Output the (X, Y) coordinate of the center of the cell containing the given text.  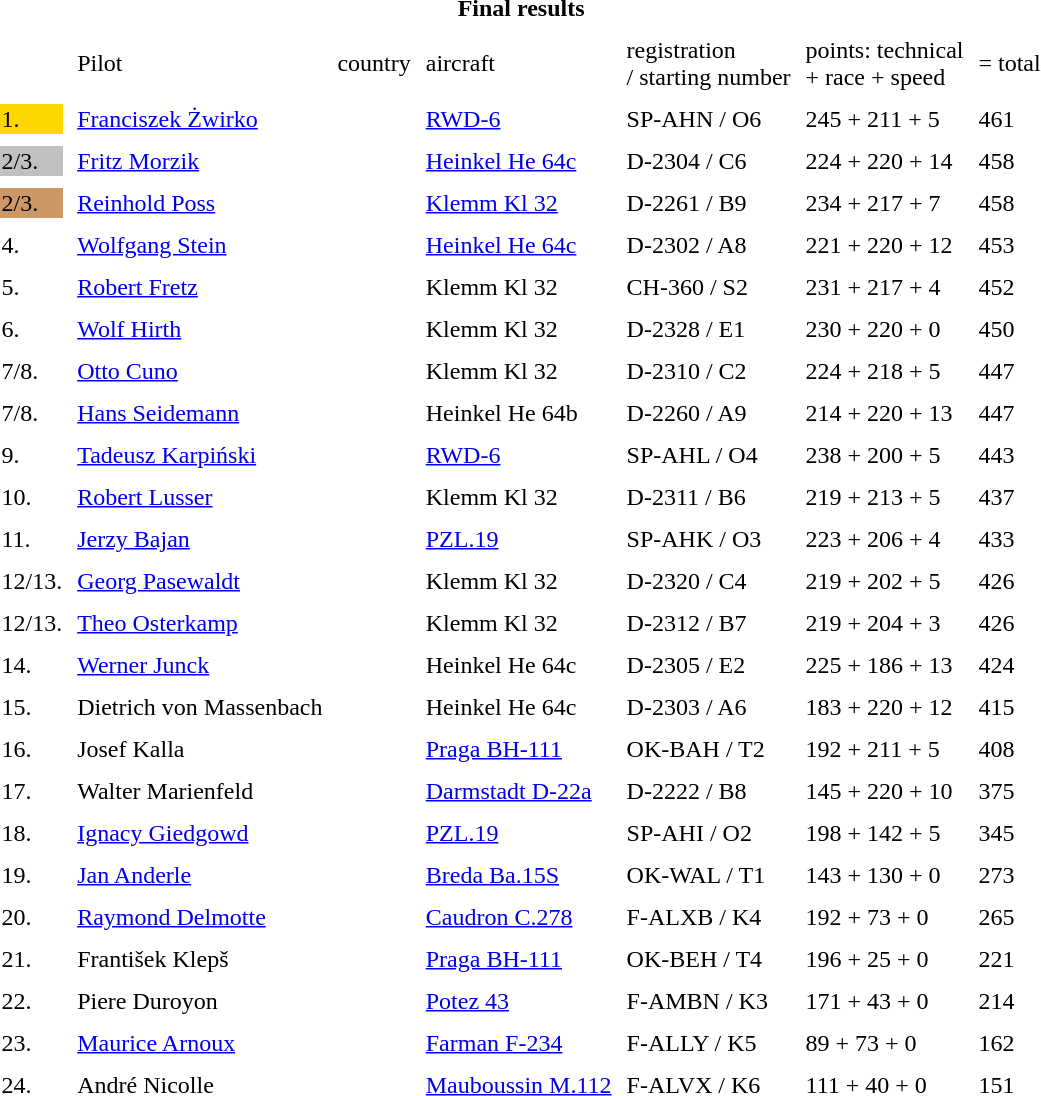
171 + 43 + 0 (884, 1001)
D-2302 / A8 (708, 245)
1. (32, 119)
Otto Cuno (200, 371)
F-ALXB / K4 (708, 917)
10. (32, 497)
219 + 213 + 5 (884, 497)
225 + 186 + 13 (884, 665)
Pilot (200, 64)
4. (32, 245)
Breda Ba.15S (518, 875)
196 + 25 + 0 (884, 959)
Reinhold Poss (200, 203)
198 + 142 + 5 (884, 833)
F-AMBN / K3 (708, 1001)
223 + 206 + 4 (884, 539)
245 + 211 + 5 (884, 119)
183 + 220 + 12 (884, 707)
192 + 73 + 0 (884, 917)
6. (32, 329)
23. (32, 1043)
Jerzy Bajan (200, 539)
D-2261 / B9 (708, 203)
221 + 220 + 12 (884, 245)
Ignacy Giedgowd (200, 833)
9. (32, 455)
192 + 211 + 5 (884, 749)
219 + 204 + 3 (884, 623)
89 + 73 + 0 (884, 1043)
231 + 217 + 4 (884, 287)
D-2222 / B8 (708, 791)
Darmstadt D-22a (518, 791)
SP-AHK / O3 (708, 539)
Hans Seidemann (200, 413)
11. (32, 539)
224 + 220 + 14 (884, 161)
SP-AHL / O4 (708, 455)
D-2320 / C4 (708, 581)
aircraft (518, 64)
CH-360 / S2 (708, 287)
18. (32, 833)
Wolf Hirth (200, 329)
14. (32, 665)
21. (32, 959)
F-ALLY / K5 (708, 1043)
Maurice Arnoux (200, 1043)
Werner Junck (200, 665)
224 + 218 + 5 (884, 371)
D-2303 / A6 (708, 707)
OK-WAL / T1 (708, 875)
5. (32, 287)
SP-AHN / O6 (708, 119)
František Klepš (200, 959)
Piere Duroyon (200, 1001)
Walter Marienfeld (200, 791)
Robert Fretz (200, 287)
Caudron C.278 (518, 917)
Tadeusz Karpiński (200, 455)
points: technical + race + speed (884, 64)
Franciszek Żwirko (200, 119)
D-2328 / E1 (708, 329)
Heinkel He 64b (518, 413)
19. (32, 875)
D-2305 / E2 (708, 665)
234 + 217 + 7 (884, 203)
15. (32, 707)
Dietrich von Massenbach (200, 707)
D-2260 / A9 (708, 413)
Potez 43 (518, 1001)
238 + 200 + 5 (884, 455)
219 + 202 + 5 (884, 581)
Raymond Delmotte (200, 917)
OK-BAH / T2 (708, 749)
Theo Osterkamp (200, 623)
20. (32, 917)
SP-AHI / O2 (708, 833)
22. (32, 1001)
145 + 220 + 10 (884, 791)
D-2310 / C2 (708, 371)
Wolfgang Stein (200, 245)
OK-BEH / T4 (708, 959)
D-2311 / B6 (708, 497)
Georg Pasewaldt (200, 581)
registration / starting number (708, 64)
D-2312 / B7 (708, 623)
country (374, 64)
214 + 220 + 13 (884, 413)
D-2304 / C6 (708, 161)
230 + 220 + 0 (884, 329)
Fritz Morzik (200, 161)
Jan Anderle (200, 875)
143 + 130 + 0 (884, 875)
16. (32, 749)
17. (32, 791)
Josef Kalla (200, 749)
Farman F-234 (518, 1043)
Robert Lusser (200, 497)
